From the cell containing the given text, extract its center point as [X, Y] coordinate. 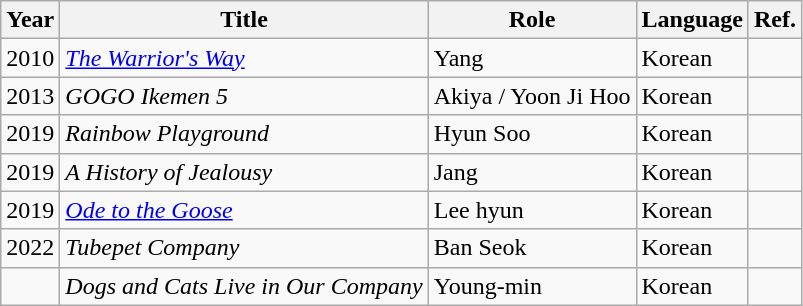
2022 [30, 248]
Ref. [774, 20]
Lee hyun [532, 210]
Year [30, 20]
Role [532, 20]
Hyun Soo [532, 134]
Dogs and Cats Live in Our Company [244, 286]
Akiya / Yoon Ji Hoo [532, 96]
Tubepet Company [244, 248]
A History of Jealousy [244, 172]
The Warrior's Way [244, 58]
2010 [30, 58]
Language [692, 20]
GOGO Ikemen 5 [244, 96]
Title [244, 20]
2013 [30, 96]
Yang [532, 58]
Ban Seok [532, 248]
Young-min [532, 286]
Ode to the Goose [244, 210]
Rainbow Playground [244, 134]
Jang [532, 172]
